Identify which cell holds the provided text, then report its [x, y] central coordinate. 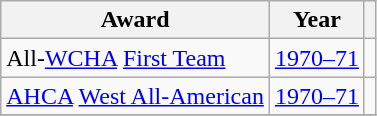
Year [316, 20]
AHCA West All-American [136, 96]
Award [136, 20]
All-WCHA First Team [136, 58]
